Output the (X, Y) coordinate of the center of the cell containing the given text.  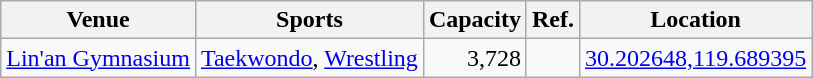
3,728 (474, 58)
Lin'an Gymnasium (98, 58)
Sports (309, 20)
Location (695, 20)
Taekwondo, Wrestling (309, 58)
Capacity (474, 20)
Ref. (552, 20)
30.202648,119.689395 (695, 58)
Venue (98, 20)
